Return [X, Y] of the center of cell containing provided text 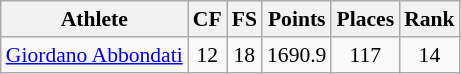
Points [296, 19]
18 [244, 55]
Athlete [94, 19]
12 [208, 55]
Giordano Abbondati [94, 55]
117 [365, 55]
Places [365, 19]
Rank [430, 19]
CF [208, 19]
FS [244, 19]
1690.9 [296, 55]
14 [430, 55]
